Capture the cell that displays the provided text and extract its (X, Y) central coordinate. 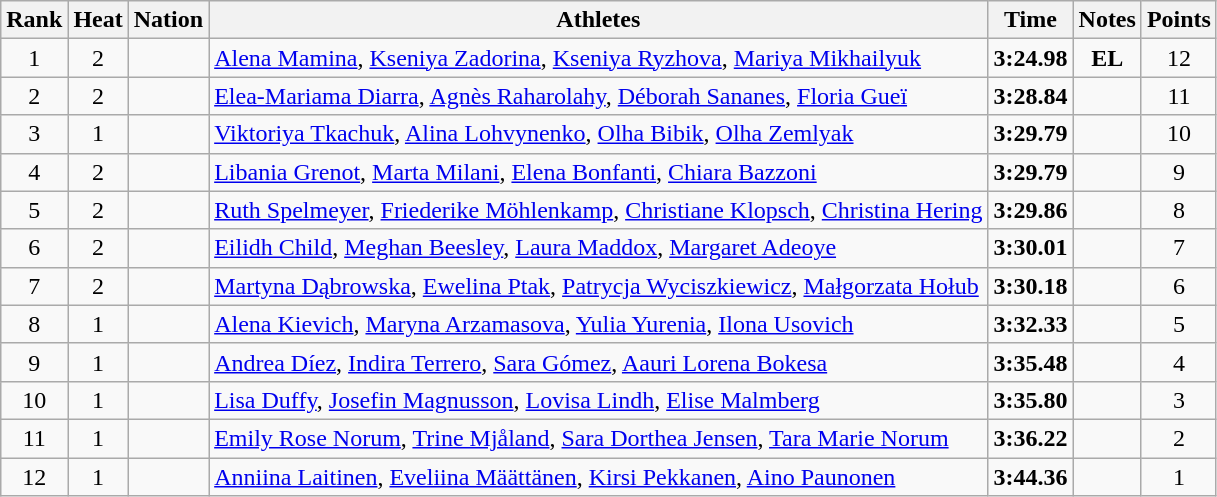
3:36.22 (1030, 438)
3:30.18 (1030, 286)
Lisa Duffy, Josefin Magnusson, Lovisa Lindh, Elise Malmberg (598, 400)
3:28.84 (1030, 96)
Martyna Dąbrowska, Ewelina Ptak, Patrycja Wyciszkiewicz, Małgorzata Hołub (598, 286)
Points (1178, 20)
Alena Mamina, Kseniya Zadorina, Kseniya Ryzhova, Mariya Mikhailyuk (598, 58)
3:30.01 (1030, 248)
Heat (98, 20)
3:24.98 (1030, 58)
Viktoriya Tkachuk, Alina Lohvynenko, Olha Bibik, Olha Zemlyak (598, 134)
3:29.86 (1030, 210)
3:44.36 (1030, 477)
Rank (34, 20)
3:35.48 (1030, 362)
Athletes (598, 20)
Libania Grenot, Marta Milani, Elena Bonfanti, Chiara Bazzoni (598, 172)
Anniina Laitinen, Eveliina Määttänen, Kirsi Pekkanen, Aino Paunonen (598, 477)
3:32.33 (1030, 324)
Eilidh Child, Meghan Beesley, Laura Maddox, Margaret Adeoye (598, 248)
Elea-Mariama Diarra, Agnès Raharolahy, Déborah Sananes, Floria Gueï (598, 96)
Emily Rose Norum, Trine Mjåland, Sara Dorthea Jensen, Tara Marie Norum (598, 438)
Ruth Spelmeyer, Friederike Möhlenkamp, Christiane Klopsch, Christina Hering (598, 210)
3:35.80 (1030, 400)
Andrea Díez, Indira Terrero, Sara Gómez, Aauri Lorena Bokesa (598, 362)
Notes (1107, 20)
Nation (168, 20)
Time (1030, 20)
EL (1107, 58)
Alena Kievich, Maryna Arzamasova, Yulia Yurenia, Ilona Usovich (598, 324)
